Output the [x, y] coordinate of the center of the cell containing the given text.  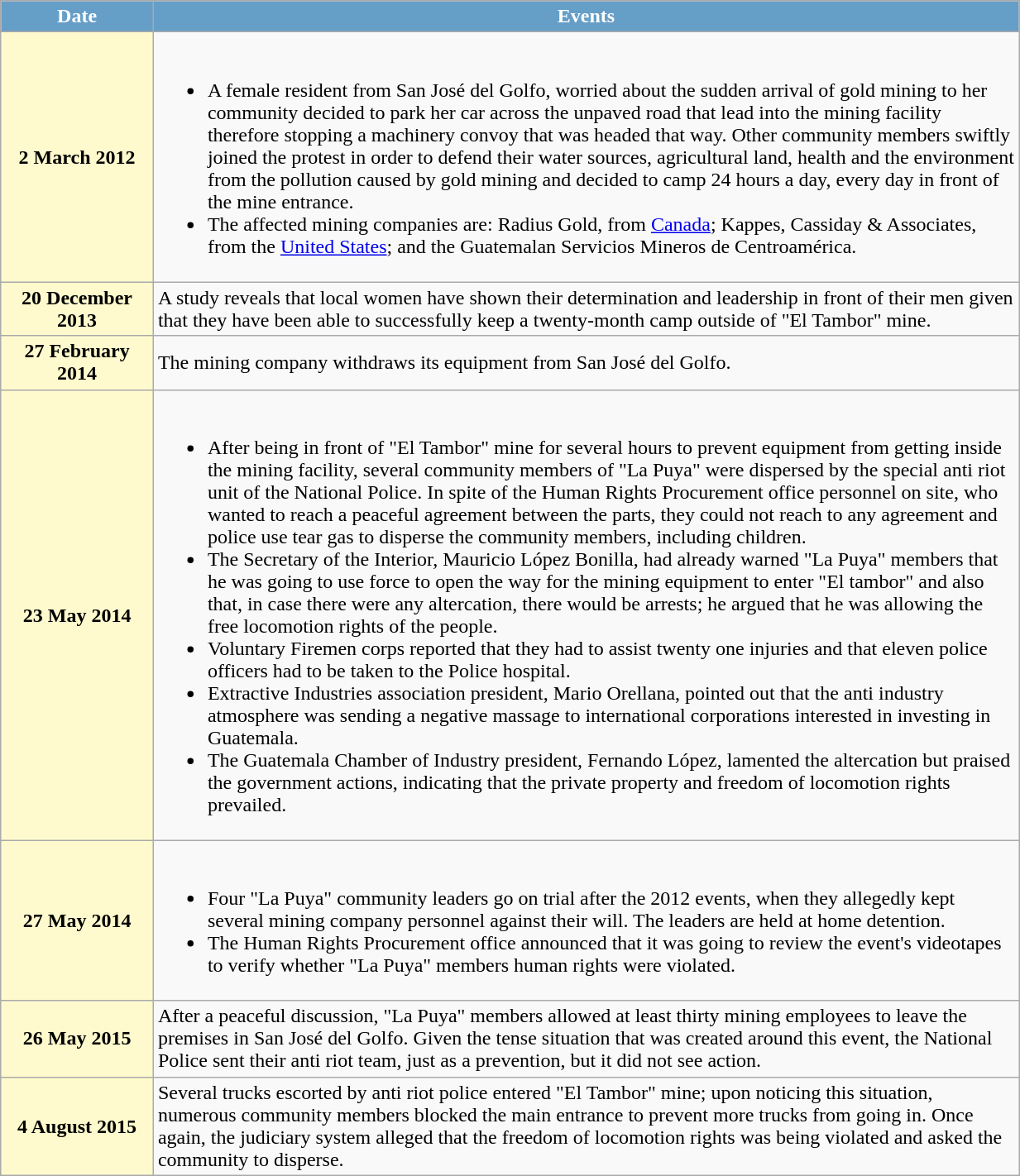
Events [586, 17]
4 August 2015 [78, 1126]
2 March 2012 [78, 157]
Date [78, 17]
27 February 2014 [78, 362]
The mining company withdraws its equipment from San José del Golfo. [586, 362]
26 May 2015 [78, 1039]
23 May 2014 [78, 615]
20 December 2013 [78, 309]
27 May 2014 [78, 920]
